Identify which cell holds the provided text, then report its (x, y) central coordinate. 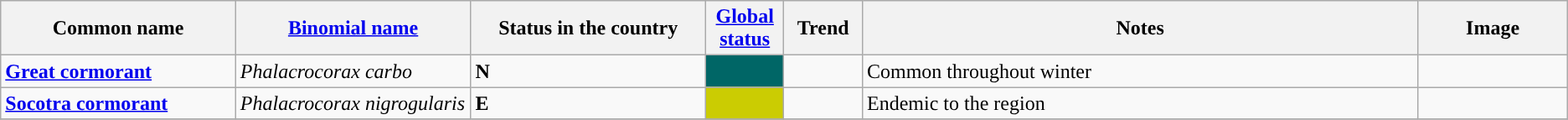
Great cormorant (119, 71)
Binomial name (353, 29)
Socotra cormorant (119, 103)
Endemic to the region (1139, 103)
E (588, 103)
Phalacrocorax carbo (353, 71)
Global status (745, 29)
Phalacrocorax nigrogularis (353, 103)
Common throughout winter (1139, 71)
N (588, 71)
Common name (119, 29)
Trend (823, 29)
Image (1493, 29)
Status in the country (588, 29)
Notes (1139, 29)
